Provide the [X, Y] coordinate of the cell's center where the given text is located.  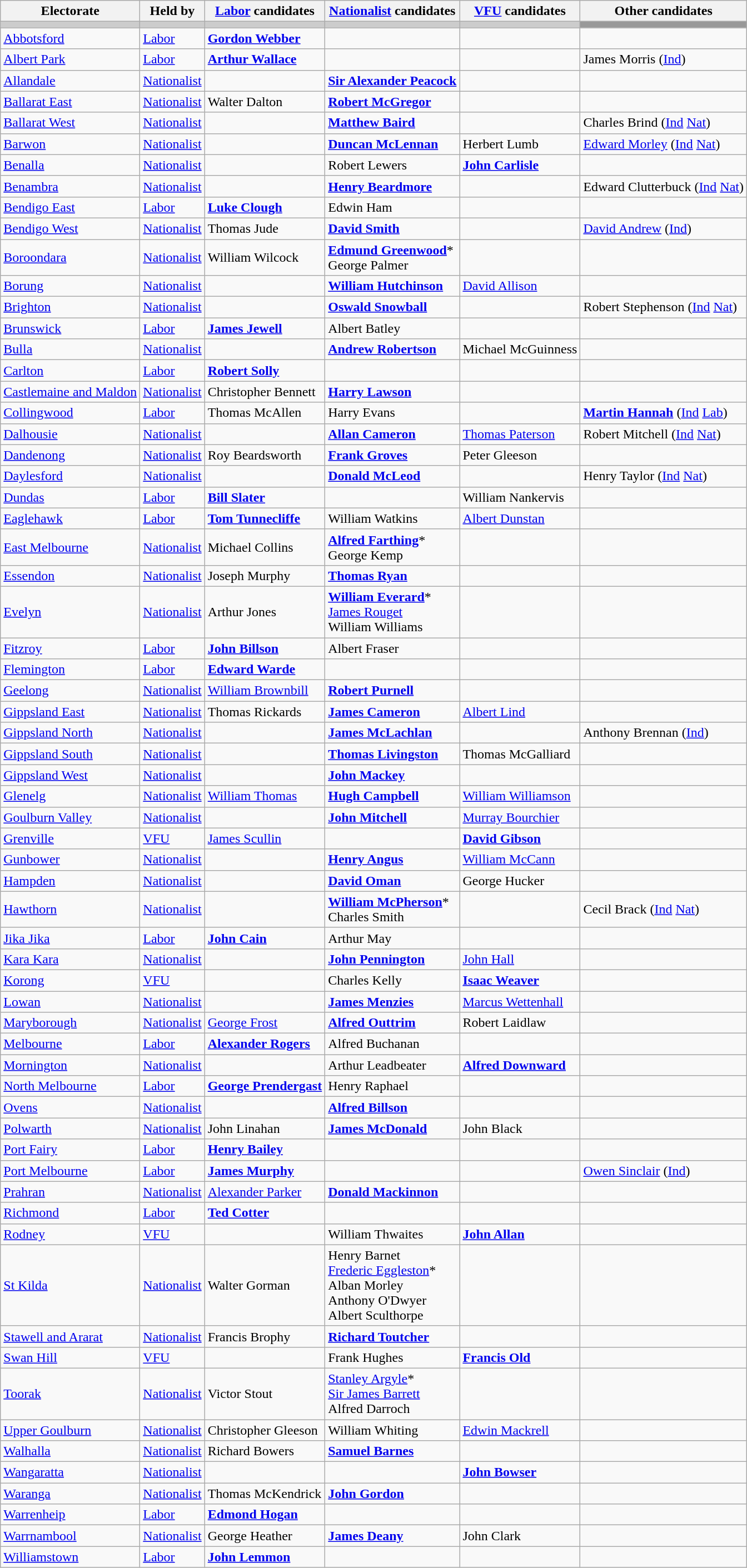
Edward Clutterbuck (Ind Nat) [664, 186]
Arthur Wallace [265, 59]
Robert Solly [265, 371]
Oswald Snowball [392, 307]
Benalla [70, 165]
Gippsland East [70, 712]
Walter Gorman [265, 1285]
Francis Old [520, 1357]
Dalhousie [70, 434]
Edwin Ham [392, 207]
Edmond Hogan [265, 1515]
William Thomas [265, 796]
Lowan [70, 1002]
James Cameron [392, 712]
Edmund Greenwood* George Palmer [392, 257]
Abbotsford [70, 38]
Flemington [70, 670]
Harry Evans [392, 413]
Ted Cotter [265, 1213]
Victor Stout [265, 1394]
St Kilda [70, 1285]
Thomas McGalliard [520, 754]
Benambra [70, 186]
George Prendergast [265, 1086]
Borung [70, 286]
Alfred Downward [520, 1065]
William Everard* James Rouget William Williams [392, 612]
Port Melbourne [70, 1171]
Bendigo East [70, 207]
Duncan McLennan [392, 144]
Upper Goulburn [70, 1430]
Evelyn [70, 612]
Barwon [70, 144]
David Allison [520, 286]
North Melbourne [70, 1086]
Richard Toutcher [392, 1336]
James Murphy [265, 1171]
Robert Lewers [392, 165]
Joseph Murphy [265, 576]
Goulburn Valley [70, 817]
Held by [172, 11]
John Bowser [520, 1472]
Sir Alexander Peacock [392, 81]
David Andrew (Ind) [664, 228]
Albert Dunstan [520, 518]
Eaglehawk [70, 518]
John Gordon [392, 1494]
Donald Mackinnon [392, 1192]
Daylesford [70, 476]
John Allan [520, 1234]
Gippsland South [70, 754]
Ovens [70, 1107]
Edward Warde [265, 670]
Frank Groves [392, 455]
Castlemaine and Maldon [70, 392]
Prahran [70, 1192]
William Wilcock [265, 257]
Hampden [70, 881]
Herbert Lumb [520, 144]
Arthur Jones [265, 612]
William McPherson* Charles Smith [392, 909]
Ballarat East [70, 102]
John Mitchell [392, 817]
David Smith [392, 228]
Ballarat West [70, 123]
Other candidates [664, 11]
Essendon [70, 576]
Arthur Leadbeater [392, 1065]
Marcus Wettenhall [520, 1002]
David Oman [392, 881]
James McLachlan [392, 733]
Grenville [70, 838]
Electorate [70, 11]
James McDonald [392, 1128]
Alfred Outtrim [392, 1023]
Kara Kara [70, 959]
John Mackey [392, 775]
James Menzies [392, 1002]
Henry Taylor (Ind Nat) [664, 476]
Collingwood [70, 413]
John Carlisle [520, 165]
Gordon Webber [265, 38]
David Gibson [520, 838]
John Black [520, 1128]
VFU candidates [520, 11]
Fitzroy [70, 648]
Thomas Livingston [392, 754]
Albert Lind [520, 712]
Polwarth [70, 1128]
Frank Hughes [392, 1357]
Melbourne [70, 1044]
William Hutchinson [392, 286]
Alfred Buchanan [392, 1044]
Charles Brind (Ind Nat) [664, 123]
Cecil Brack (Ind Nat) [664, 909]
William Williamson [520, 796]
Gippsland North [70, 733]
Mornington [70, 1065]
Bulla [70, 349]
William McCann [520, 860]
James Scullin [265, 838]
Martin Hannah (Ind Lab) [664, 413]
William Nankervis [520, 497]
Thomas Rickards [265, 712]
Harry Lawson [392, 392]
Thomas McKendrick [265, 1494]
Toorak [70, 1394]
Arthur May [392, 938]
John Lemmon [265, 1557]
Thomas McAllen [265, 413]
Jika Jika [70, 938]
Rodney [70, 1234]
Anthony Brennan (Ind) [664, 733]
Henry Raphael [392, 1086]
Christopher Bennett [265, 392]
Boroondara [70, 257]
Alfred Farthing* George Kemp [392, 547]
Warrnambool [70, 1536]
Stawell and Ararat [70, 1336]
Richmond [70, 1213]
Walhalla [70, 1451]
Robert Stephenson (Ind Nat) [664, 307]
Swan Hill [70, 1357]
Tom Tunnecliffe [265, 518]
James Morris (Ind) [664, 59]
Alexander Rogers [265, 1044]
East Melbourne [70, 547]
Christopher Gleeson [265, 1430]
Peter Gleeson [520, 455]
George Hucker [520, 881]
Geelong [70, 691]
Robert Mitchell (Ind Nat) [664, 434]
Hawthorn [70, 909]
Albert Fraser [392, 648]
Henry Barnet Frederic Eggleston* Alban Morley Anthony O'Dwyer Albert Sculthorpe [392, 1285]
John Hall [520, 959]
Bendigo West [70, 228]
Stanley Argyle* Sir James Barrett Alfred Darroch [392, 1394]
Robert McGregor [392, 102]
Samuel Barnes [392, 1451]
Labor candidates [265, 11]
Allan Cameron [392, 434]
George Heather [265, 1536]
Bill Slater [265, 497]
Henry Bailey [265, 1150]
Carlton [70, 371]
Warrenheip [70, 1515]
Albert Batley [392, 328]
George Frost [265, 1023]
John Cain [265, 938]
Thomas Paterson [520, 434]
Dundas [70, 497]
Albert Park [70, 59]
Michael Collins [265, 547]
Allandale [70, 81]
Robert Purnell [392, 691]
William Whiting [392, 1430]
Edwin Mackrell [520, 1430]
Matthew Baird [392, 123]
Port Fairy [70, 1150]
Charles Kelly [392, 980]
John Billson [265, 648]
Wangaratta [70, 1472]
Korong [70, 980]
Murray Bourchier [520, 817]
James Jewell [265, 328]
Henry Angus [392, 860]
Glenelg [70, 796]
William Brownbill [265, 691]
John Linahan [265, 1128]
Donald McLeod [392, 476]
Thomas Jude [265, 228]
William Watkins [392, 518]
Thomas Ryan [392, 576]
Roy Beardsworth [265, 455]
Edward Morley (Ind Nat) [664, 144]
Gippsland West [70, 775]
Henry Beardmore [392, 186]
Owen Sinclair (Ind) [664, 1171]
Nationalist candidates [392, 11]
Alexander Parker [265, 1192]
Dandenong [70, 455]
Alfred Billson [392, 1107]
Robert Laidlaw [520, 1023]
Maryborough [70, 1023]
William Thwaites [392, 1234]
Brighton [70, 307]
Luke Clough [265, 207]
Brunswick [70, 328]
Waranga [70, 1494]
Michael McGuinness [520, 349]
Hugh Campbell [392, 796]
Walter Dalton [265, 102]
Andrew Robertson [392, 349]
Gunbower [70, 860]
Francis Brophy [265, 1336]
John Clark [520, 1536]
Williamstown [70, 1557]
James Deany [392, 1536]
John Pennington [392, 959]
Richard Bowers [265, 1451]
Isaac Weaver [520, 980]
